From the cell containing the given text, extract its center point as [x, y] coordinate. 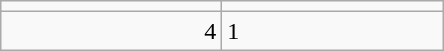
1 [332, 31]
4 [112, 31]
